Pinpoint the cell where the given text exists, returning its [x, y] midpoint coordinate. 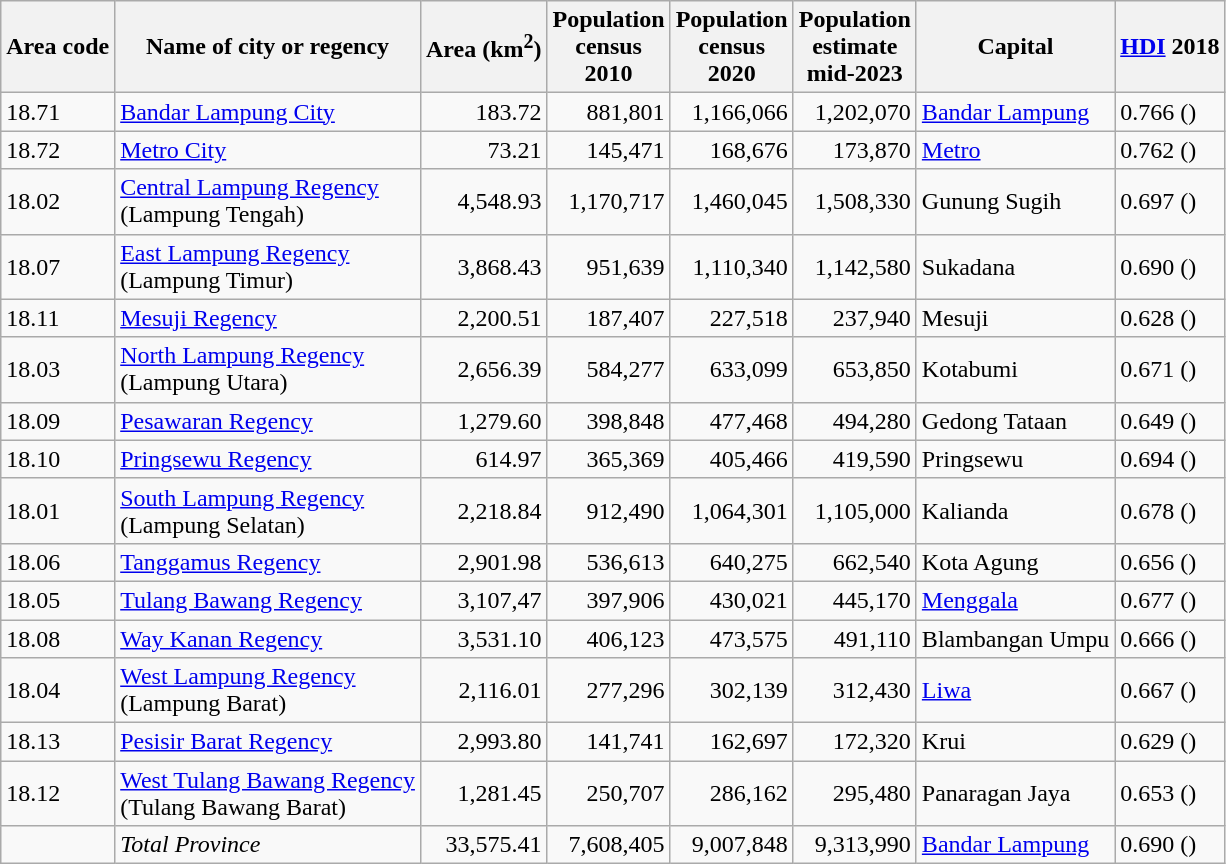
Gedong Tataan [1015, 421]
0.667 () [1170, 690]
18.13 [58, 742]
0.666 () [1170, 639]
365,369 [608, 459]
2,656.39 [484, 370]
North Lampung Regency(Lampung Utara) [268, 370]
168,676 [732, 150]
Pringsewu Regency [268, 459]
33,575.41 [484, 845]
277,296 [608, 690]
237,940 [854, 318]
Bandar Lampung City [268, 112]
18.08 [58, 639]
4,548.93 [484, 202]
Central Lampung Regency(Lampung Tengah) [268, 202]
73.21 [484, 150]
1,110,340 [732, 266]
295,480 [854, 794]
18.04 [58, 690]
187,407 [608, 318]
3,107,47 [484, 600]
Liwa [1015, 690]
Capital [1015, 47]
Gunung Sugih [1015, 202]
653,850 [854, 370]
250,707 [608, 794]
1,166,066 [732, 112]
18.03 [58, 370]
0.629 () [1170, 742]
491,110 [854, 639]
302,139 [732, 690]
0.649 () [1170, 421]
2,218.84 [484, 510]
419,590 [854, 459]
1,202,070 [854, 112]
2,901.98 [484, 562]
1,142,580 [854, 266]
HDI 2018 [1170, 47]
473,575 [732, 639]
162,697 [732, 742]
0.697 () [1170, 202]
18.10 [58, 459]
Area code [58, 47]
Kalianda [1015, 510]
312,430 [854, 690]
9,313,990 [854, 845]
1,105,000 [854, 510]
0.656 () [1170, 562]
614.97 [484, 459]
172,320 [854, 742]
Metro [1015, 150]
18.05 [58, 600]
406,123 [608, 639]
1,508,330 [854, 202]
7,608,405 [608, 845]
East Lampung Regency(Lampung Timur) [268, 266]
Pesisir Barat Regency [268, 742]
Blambangan Umpu [1015, 639]
0.671 () [1170, 370]
2,993.80 [484, 742]
2,200.51 [484, 318]
0.762 () [1170, 150]
Populationcensus2010 [608, 47]
397,906 [608, 600]
1,279.60 [484, 421]
584,277 [608, 370]
South Lampung Regency(Lampung Selatan) [268, 510]
536,613 [608, 562]
18.09 [58, 421]
Menggala [1015, 600]
18.01 [58, 510]
18.71 [58, 112]
3,868.43 [484, 266]
430,021 [732, 600]
1,460,045 [732, 202]
18.72 [58, 150]
Way Kanan Regency [268, 639]
Area (km2) [484, 47]
173,870 [854, 150]
Kota Agung [1015, 562]
Sukadana [1015, 266]
Name of city or regency [268, 47]
Kotabumi [1015, 370]
Populationestimatemid-2023 [854, 47]
West Tulang Bawang Regency(Tulang Bawang Barat) [268, 794]
18.02 [58, 202]
662,540 [854, 562]
0.766 () [1170, 112]
141,741 [608, 742]
640,275 [732, 562]
1,281.45 [484, 794]
Tanggamus Regency [268, 562]
Mesuji Regency [268, 318]
633,099 [732, 370]
405,466 [732, 459]
18.11 [58, 318]
227,518 [732, 318]
3,531.10 [484, 639]
0.677 () [1170, 600]
912,490 [608, 510]
1,064,301 [732, 510]
183.72 [484, 112]
494,280 [854, 421]
Tulang Bawang Regency [268, 600]
0.678 () [1170, 510]
Mesuji [1015, 318]
0.694 () [1170, 459]
2,116.01 [484, 690]
Metro City [268, 150]
951,639 [608, 266]
1,170,717 [608, 202]
Populationcensus2020 [732, 47]
9,007,848 [732, 845]
398,848 [608, 421]
Panaragan Jaya [1015, 794]
Pesawaran Regency [268, 421]
18.06 [58, 562]
Total Province [268, 845]
West Lampung Regency(Lampung Barat) [268, 690]
881,801 [608, 112]
286,162 [732, 794]
0.628 () [1170, 318]
Pringsewu [1015, 459]
0.653 () [1170, 794]
18.07 [58, 266]
18.12 [58, 794]
445,170 [854, 600]
477,468 [732, 421]
Krui [1015, 742]
145,471 [608, 150]
